From the cell containing the given text, extract its center point as [X, Y] coordinate. 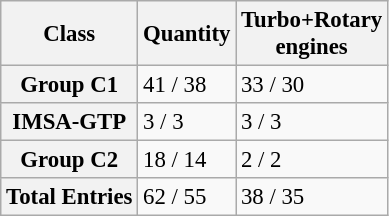
38 / 35 [312, 197]
62 / 55 [187, 197]
Group C2 [70, 160]
Total Entries [70, 197]
Quantity [187, 34]
18 / 14 [187, 160]
41 / 38 [187, 85]
33 / 30 [312, 85]
IMSA-GTP [70, 122]
2 / 2 [312, 160]
Turbo+Rotaryengines [312, 34]
Group C1 [70, 85]
Class [70, 34]
